Detect which cell encompasses the target text, then output its (x, y) center coordinate. 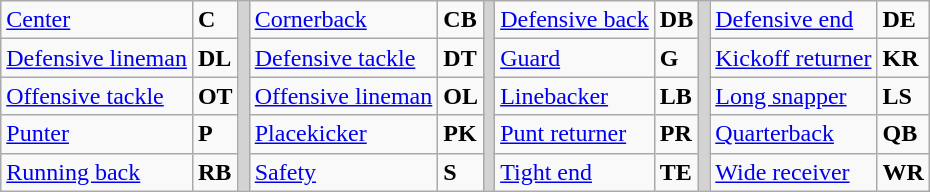
Kickoff returner (794, 58)
Defensive end (794, 20)
OT (215, 96)
Punt returner (575, 134)
Defensive back (575, 20)
Linebacker (575, 96)
Defensive tackle (344, 58)
C (215, 20)
Running back (97, 172)
LS (903, 96)
LB (676, 96)
Offensive tackle (97, 96)
Defensive lineman (97, 58)
WR (903, 172)
QB (903, 134)
Wide receiver (794, 172)
PK (461, 134)
Long snapper (794, 96)
G (676, 58)
Punter (97, 134)
Safety (344, 172)
RB (215, 172)
TE (676, 172)
CB (461, 20)
OL (461, 96)
S (461, 172)
DL (215, 58)
Offensive lineman (344, 96)
KR (903, 58)
DE (903, 20)
Cornerback (344, 20)
Quarterback (794, 134)
PR (676, 134)
Placekicker (344, 134)
DB (676, 20)
P (215, 134)
Center (97, 20)
Tight end (575, 172)
Guard (575, 58)
DT (461, 58)
